Provide the (x, y) coordinate of the cell's center where the given text is located.  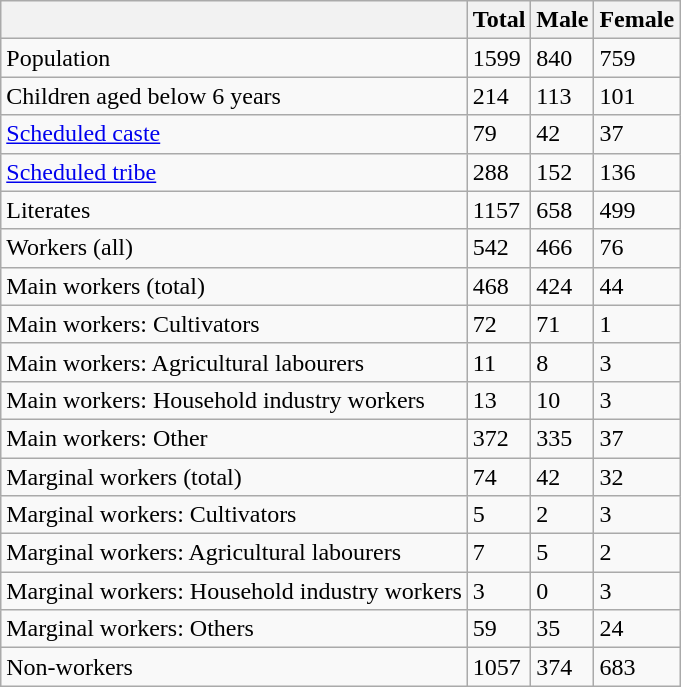
372 (499, 438)
658 (562, 210)
13 (499, 400)
468 (499, 286)
Population (234, 58)
288 (499, 172)
Marginal workers: Agricultural labourers (234, 553)
759 (637, 58)
Scheduled tribe (234, 172)
59 (499, 629)
Non-workers (234, 667)
Male (562, 20)
11 (499, 362)
113 (562, 96)
Children aged below 6 years (234, 96)
424 (562, 286)
24 (637, 629)
1599 (499, 58)
32 (637, 477)
0 (562, 591)
8 (562, 362)
374 (562, 667)
Literates (234, 210)
44 (637, 286)
101 (637, 96)
499 (637, 210)
74 (499, 477)
79 (499, 134)
152 (562, 172)
76 (637, 248)
Main workers: Household industry workers (234, 400)
335 (562, 438)
840 (562, 58)
10 (562, 400)
Workers (all) (234, 248)
35 (562, 629)
542 (499, 248)
Main workers (total) (234, 286)
1 (637, 324)
Marginal workers: Cultivators (234, 515)
Main workers: Agricultural labourers (234, 362)
Female (637, 20)
71 (562, 324)
1157 (499, 210)
Scheduled caste (234, 134)
136 (637, 172)
Main workers: Cultivators (234, 324)
Marginal workers (total) (234, 477)
214 (499, 96)
Marginal workers: Others (234, 629)
Main workers: Other (234, 438)
1057 (499, 667)
7 (499, 553)
683 (637, 667)
466 (562, 248)
Marginal workers: Household industry workers (234, 591)
Total (499, 20)
72 (499, 324)
